Capture the cell that displays the provided text and extract its (x, y) central coordinate. 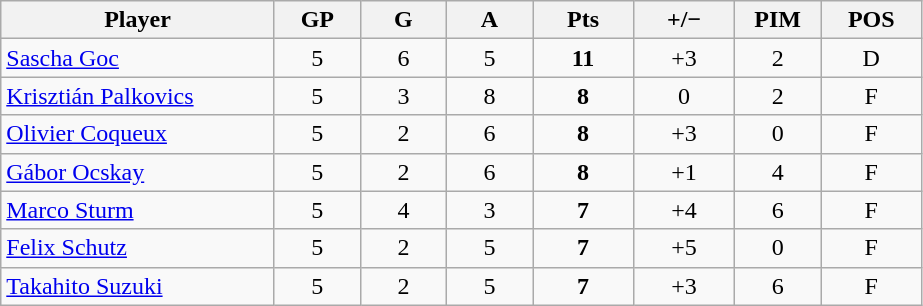
Player (138, 20)
Pts (582, 20)
GP (317, 20)
Gábor Ocskay (138, 172)
Olivier Coqueux (138, 134)
Krisztián Palkovics (138, 96)
Felix Schutz (138, 248)
Sascha Goc (138, 58)
+/− (684, 20)
+5 (684, 248)
D (872, 58)
Takahito Suzuki (138, 286)
POS (872, 20)
G (403, 20)
+1 (684, 172)
PIM (778, 20)
A (489, 20)
+4 (684, 210)
11 (582, 58)
Marco Sturm (138, 210)
